Return the (x, y) coordinate for the center point of the cell that contains the specified text.  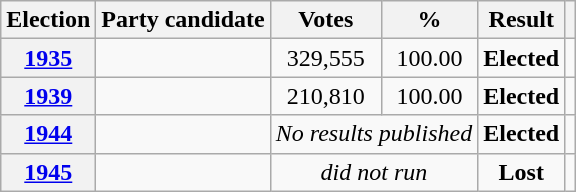
1935 (48, 58)
Election (48, 20)
1945 (48, 172)
1944 (48, 134)
210,810 (326, 96)
did not run (374, 172)
No results published (374, 134)
Votes (326, 20)
329,555 (326, 58)
1939 (48, 96)
Lost (522, 172)
Result (522, 20)
Party candidate (183, 20)
% (429, 20)
